Determine the (X, Y) coordinate at the center of the cell enclosing the given text.  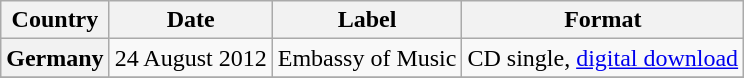
Date (190, 20)
Germany (55, 58)
Country (55, 20)
Label (367, 20)
24 August 2012 (190, 58)
CD single, digital download (603, 58)
Format (603, 20)
Embassy of Music (367, 58)
